Capture the cell that displays the provided text and extract its (X, Y) central coordinate. 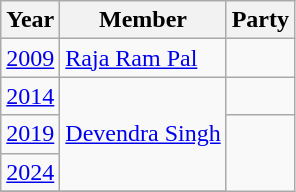
2024 (30, 172)
Raja Ram Pal (143, 58)
Member (143, 20)
Party (260, 20)
Devendra Singh (143, 134)
Year (30, 20)
2014 (30, 96)
2009 (30, 58)
2019 (30, 134)
